Identify which cell holds the provided text, then report its [x, y] central coordinate. 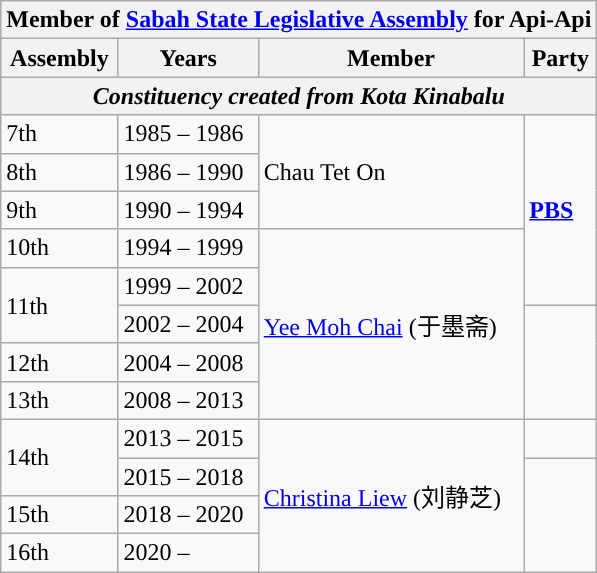
2020 – [188, 553]
12th [60, 362]
2002 – 2004 [188, 324]
PBS [560, 210]
Party [560, 58]
15th [60, 515]
16th [60, 553]
Member [391, 58]
2004 – 2008 [188, 362]
11th [60, 305]
1986 – 1990 [188, 172]
2018 – 2020 [188, 515]
2015 – 2018 [188, 477]
10th [60, 248]
1985 – 1986 [188, 134]
Constituency created from Kota Kinabalu [299, 96]
Assembly [60, 58]
14th [60, 457]
2013 – 2015 [188, 438]
7th [60, 134]
Christina Liew (刘静芝) [391, 495]
Years [188, 58]
Member of Sabah State Legislative Assembly for Api-Api [299, 20]
1999 – 2002 [188, 286]
1994 – 1999 [188, 248]
8th [60, 172]
9th [60, 210]
13th [60, 400]
1990 – 1994 [188, 210]
Chau Tet On [391, 172]
2008 – 2013 [188, 400]
Yee Moh Chai (于墨斋) [391, 324]
